Determine the [x, y] coordinate at the center of the cell enclosing the given text.  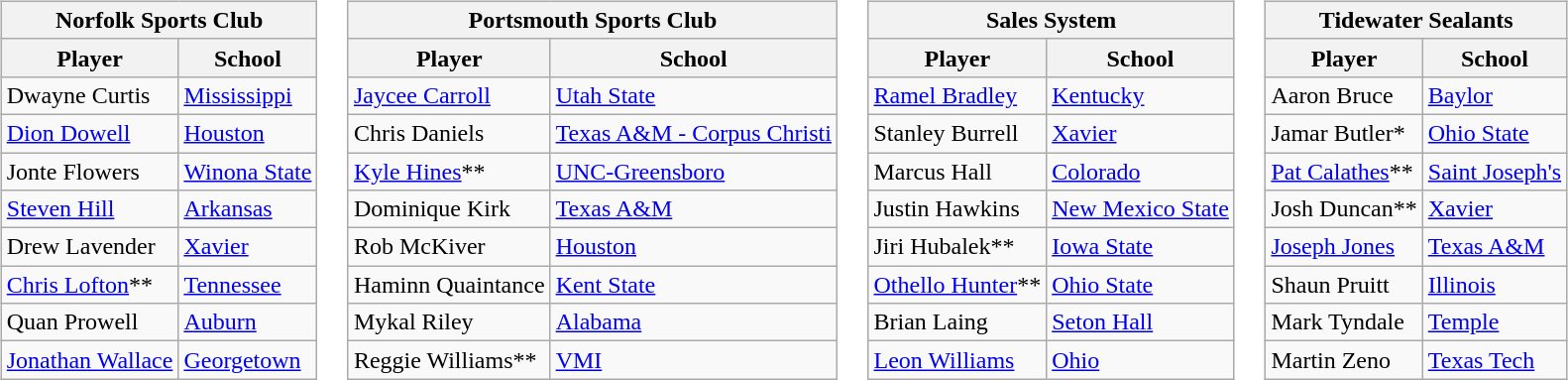
UNC-Greensboro [694, 172]
Seton Hall [1141, 322]
Arkansas [248, 209]
Alabama [694, 322]
Norfolk Sports Club [159, 20]
Mark Tyndale [1344, 322]
Temple [1495, 322]
Aaron Bruce [1344, 95]
Tidewater Sealants [1416, 20]
Texas A&M - Corpus Christi [694, 133]
Jiri Hubalek** [957, 247]
Dion Dowell [89, 133]
Ramel Bradley [957, 95]
Sales System [1051, 20]
Jamar Butler* [1344, 133]
Haminn Quaintance [449, 285]
Saint Joseph's [1495, 172]
Brian Laing [957, 322]
Marcus Hall [957, 172]
Winona State [248, 172]
Utah State [694, 95]
Jaycee Carroll [449, 95]
Shaun Pruitt [1344, 285]
Illinois [1495, 285]
Dominique Kirk [449, 209]
VMI [694, 360]
Josh Duncan** [1344, 209]
Reggie Williams** [449, 360]
Dwayne Curtis [89, 95]
Iowa State [1141, 247]
Ohio [1141, 360]
Quan Prowell [89, 322]
Joseph Jones [1344, 247]
Georgetown [248, 360]
Stanley Burrell [957, 133]
Baylor [1495, 95]
Jonte Flowers [89, 172]
Texas Tech [1495, 360]
Kent State [694, 285]
Othello Hunter** [957, 285]
Colorado [1141, 172]
Chris Lofton** [89, 285]
Mykal Riley [449, 322]
Jonathan Wallace [89, 360]
Mississippi [248, 95]
Pat Calathes** [1344, 172]
Martin Zeno [1344, 360]
Justin Hawkins [957, 209]
Kentucky [1141, 95]
Tennessee [248, 285]
Kyle Hines** [449, 172]
Portsmouth Sports Club [593, 20]
Leon Williams [957, 360]
Steven Hill [89, 209]
Rob McKiver [449, 247]
Auburn [248, 322]
Drew Lavender [89, 247]
New Mexico State [1141, 209]
Chris Daniels [449, 133]
